Output the [x, y] coordinate of the center of the cell containing the given text.  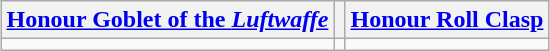
Honour Roll Clasp [447, 20]
Honour Goblet of the Luftwaffe [168, 20]
